Scan for the cell matching the given text and deliver its (x, y) coordinate at center. 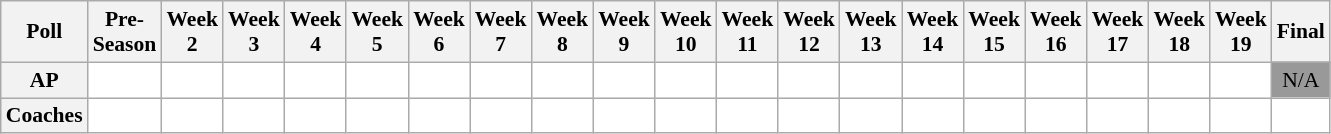
Week14 (933, 32)
N/A (1301, 80)
Final (1301, 32)
Week19 (1241, 32)
Week13 (871, 32)
Week7 (501, 32)
AP (44, 80)
Week5 (377, 32)
Week16 (1056, 32)
Week8 (562, 32)
Week10 (686, 32)
Week4 (316, 32)
Week15 (994, 32)
Week3 (254, 32)
Pre-Season (125, 32)
Week2 (192, 32)
Week9 (624, 32)
Week12 (809, 32)
Poll (44, 32)
Coaches (44, 116)
Week6 (439, 32)
Week11 (748, 32)
Week17 (1118, 32)
Week18 (1179, 32)
